From the cell containing the given text, extract its center point as (X, Y) coordinate. 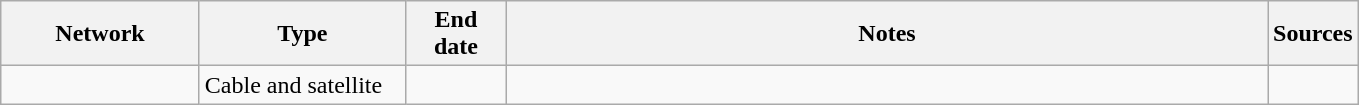
Notes (886, 34)
End date (456, 34)
Network (100, 34)
Type (302, 34)
Sources (1314, 34)
Cable and satellite (302, 85)
